Identify which cell holds the provided text, then report its [X, Y] central coordinate. 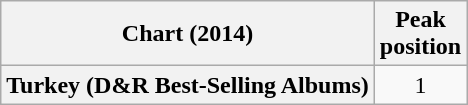
Turkey (D&R Best-Selling Albums) [188, 85]
1 [420, 85]
Chart (2014) [188, 34]
Peakposition [420, 34]
